Determine the (x, y) coordinate at the center of the cell enclosing the given text.  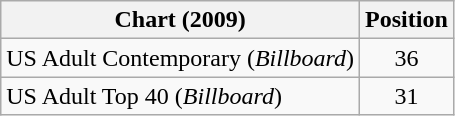
US Adult Contemporary (Billboard) (180, 58)
Chart (2009) (180, 20)
31 (407, 96)
US Adult Top 40 (Billboard) (180, 96)
36 (407, 58)
Position (407, 20)
